Return the (X, Y) coordinate for the center point of the cell that contains the specified text.  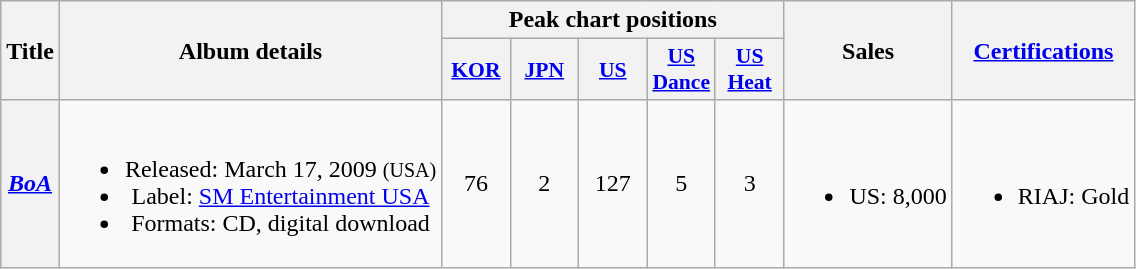
5 (681, 184)
US Heat (749, 70)
Title (30, 50)
US (613, 70)
BoA (30, 184)
RIAJ: Gold (1043, 184)
127 (613, 184)
US: 8,000 (868, 184)
Released: March 17, 2009 (USA)Label: SM Entertainment USAFormats: CD, digital download (250, 184)
Sales (868, 50)
Certifications (1043, 50)
3 (749, 184)
Peak chart positions (613, 20)
76 (476, 184)
Album details (250, 50)
US Dance (681, 70)
JPN (544, 70)
2 (544, 184)
KOR (476, 70)
